Extract the (x, y) coordinate from the center of the cell holding the provided text.  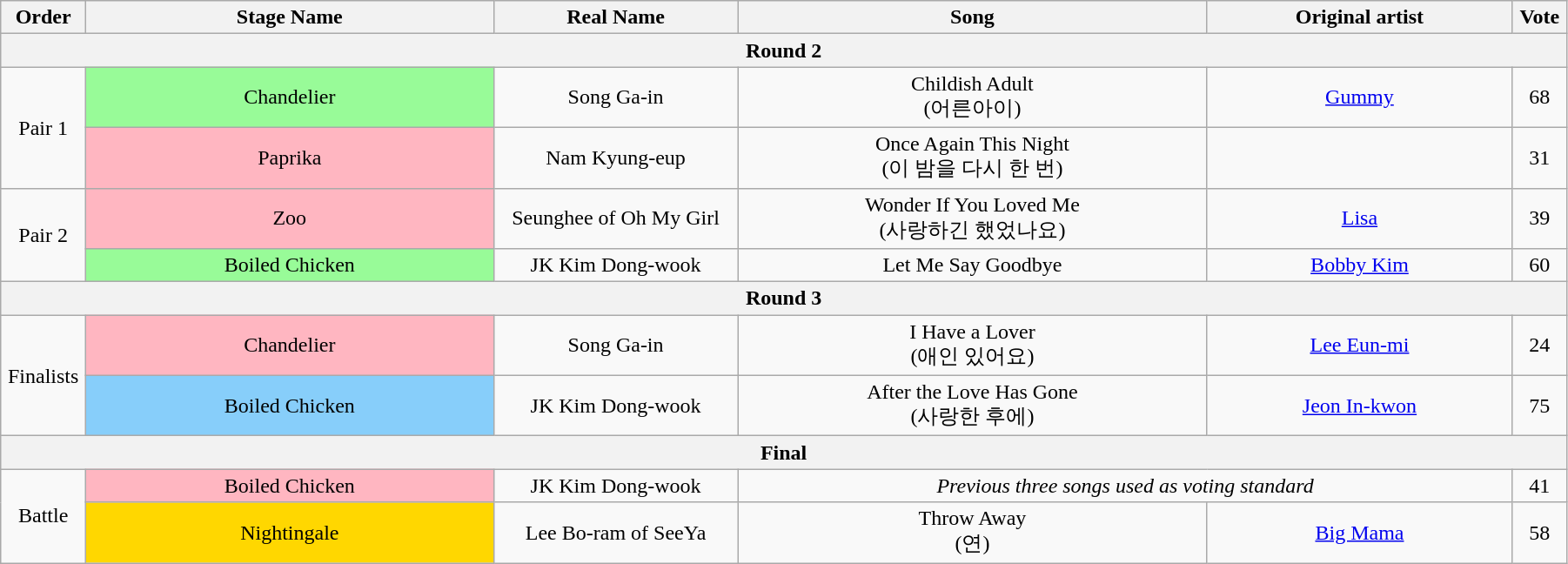
Nightingale (290, 533)
68 (1539, 97)
After the Love Has Gone(사랑한 후에) (973, 406)
Jeon In-kwon (1359, 406)
Finalists (44, 376)
Zoo (290, 218)
Original artist (1359, 17)
Round 3 (784, 299)
Song (973, 17)
Childish Adult(어른아이) (973, 97)
Wonder If You Loved Me(사랑하긴 했었나요) (973, 218)
Vote (1539, 17)
41 (1539, 486)
Gummy (1359, 97)
58 (1539, 533)
24 (1539, 346)
Lee Eun-mi (1359, 346)
Previous three songs used as voting standard (1125, 486)
I Have a Lover(애인 있어요) (973, 346)
Final (784, 453)
Real Name (616, 17)
Lisa (1359, 218)
Stage Name (290, 17)
Battle (44, 516)
Big Mama (1359, 533)
Seunghee of Oh My Girl (616, 218)
Let Me Say Goodbye (973, 265)
60 (1539, 265)
Pair 1 (44, 127)
75 (1539, 406)
Once Again This Night(이 밤을 다시 한 번) (973, 158)
Round 2 (784, 50)
39 (1539, 218)
Lee Bo-ram of SeeYa (616, 533)
31 (1539, 158)
Pair 2 (44, 235)
Bobby Kim (1359, 265)
Order (44, 17)
Throw Away(연) (973, 533)
Nam Kyung-eup (616, 158)
Paprika (290, 158)
